Identify which cell holds the provided text, then report its (x, y) central coordinate. 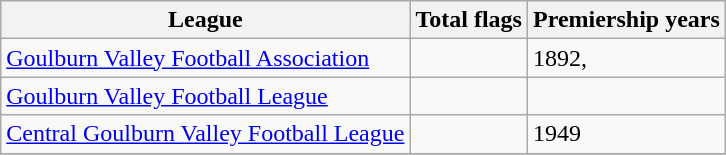
1892, (626, 58)
Central Goulburn Valley Football League (206, 134)
League (206, 20)
Goulburn Valley Football Association (206, 58)
1949 (626, 134)
Premiership years (626, 20)
Goulburn Valley Football League (206, 96)
Total flags (469, 20)
